Pinpoint the cell where the given text exists, returning its [X, Y] midpoint coordinate. 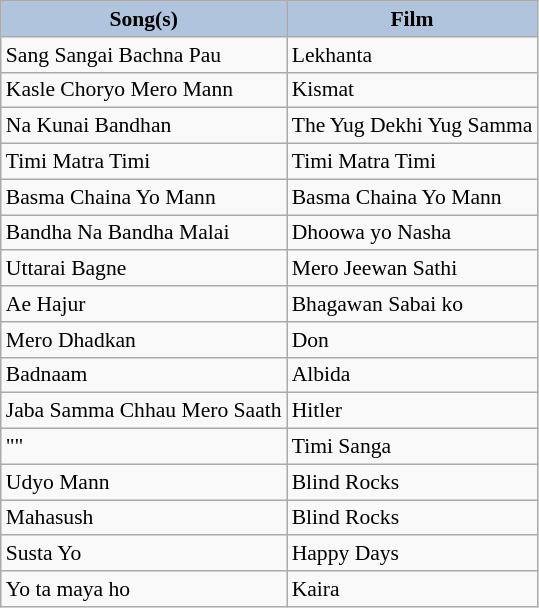
Timi Sanga [412, 447]
Don [412, 340]
Mero Dhadkan [144, 340]
Ae Hajur [144, 304]
The Yug Dekhi Yug Samma [412, 126]
Bandha Na Bandha Malai [144, 233]
Kaira [412, 589]
Udyo Mann [144, 482]
Uttarai Bagne [144, 269]
Happy Days [412, 554]
Mero Jeewan Sathi [412, 269]
Bhagawan Sabai ko [412, 304]
"" [144, 447]
Jaba Samma Chhau Mero Saath [144, 411]
Yo ta maya ho [144, 589]
Film [412, 19]
Kasle Choryo Mero Mann [144, 90]
Lekhanta [412, 55]
Albida [412, 375]
Dhoowa yo Nasha [412, 233]
Song(s) [144, 19]
Na Kunai Bandhan [144, 126]
Badnaam [144, 375]
Hitler [412, 411]
Sang Sangai Bachna Pau [144, 55]
Kismat [412, 90]
Mahasush [144, 518]
Susta Yo [144, 554]
